Find where the given text appears and provide that cell's center as (X, Y) coordinate. 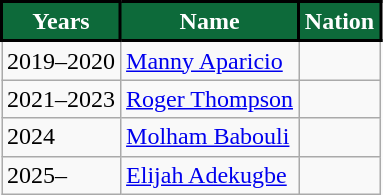
Elijah Adekugbe (210, 175)
Nation (340, 22)
2019–2020 (62, 60)
2024 (62, 137)
Molham Babouli (210, 137)
2021–2023 (62, 99)
Name (210, 22)
Roger Thompson (210, 99)
Years (62, 22)
Manny Aparicio (210, 60)
2025– (62, 175)
